Detect which cell encompasses the target text, then output its (x, y) center coordinate. 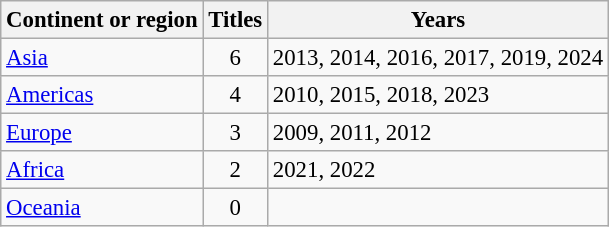
Europe (102, 133)
3 (236, 133)
Oceania (102, 208)
2021, 2022 (438, 170)
Asia (102, 58)
Americas (102, 95)
2009, 2011, 2012 (438, 133)
Years (438, 20)
Africa (102, 170)
2 (236, 170)
Titles (236, 20)
4 (236, 95)
2013, 2014, 2016, 2017, 2019, 2024 (438, 58)
0 (236, 208)
2010, 2015, 2018, 2023 (438, 95)
Continent or region (102, 20)
6 (236, 58)
